For the text-containing cell, return its midpoint in (X, Y) coordinate format. 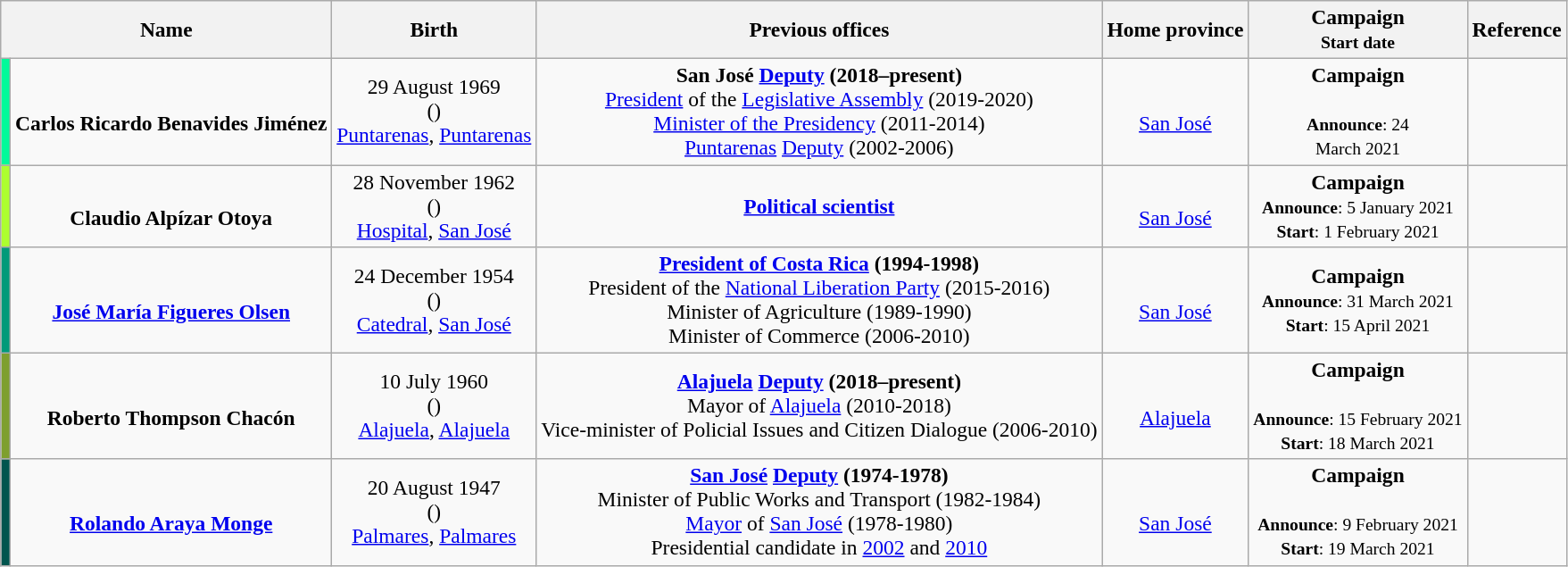
Home province (1175, 29)
CampaignAnnounce: 31 March 2021Start: 15 April 2021 (1358, 300)
Campaign Announce: 9 February 2021Start: 19 March 2021 (1358, 513)
San José Deputy (2018–present)President of the Legislative Assembly (2019-2020)Minister of the Presidency (2011-2014)Puntarenas Deputy (2002-2006) (819, 111)
CampaignAnnounce: 24March 2021 (1358, 111)
Alajuela (1175, 405)
10 July 1960()Alajuela, Alajuela (434, 405)
20 August 1947()Palmares, Palmares (434, 513)
Carlos Ricardo Benavides Jiménez (171, 111)
24 December 1954()Catedral, San José (434, 300)
Birth (434, 29)
Political scientist (819, 205)
Claudio Alpízar Otoya (171, 205)
28 November 1962()Hospital, San José (434, 205)
29 August 1969()Puntarenas, Puntarenas (434, 111)
San José Deputy (1974-1978)Minister of Public Works and Transport (1982-1984)Mayor of San José (1978-1980)Presidential candidate in 2002 and 2010 (819, 513)
Roberto Thompson Chacón (171, 405)
Campaign Announce: 15 February 2021Start: 18 March 2021 (1358, 405)
Reference (1517, 29)
Previous offices (819, 29)
Alajuela Deputy (2018–present)Mayor of Alajuela (2010-2018)Vice-minister of Policial Issues and Citizen Dialogue (2006-2010) (819, 405)
Name (166, 29)
Rolando Araya Monge (171, 513)
José María Figueres Olsen (171, 300)
CampaignStart date (1358, 29)
CampaignAnnounce: 5 January 2021Start: 1 February 2021 (1358, 205)
